Identify which cell holds the provided text, then report its (x, y) central coordinate. 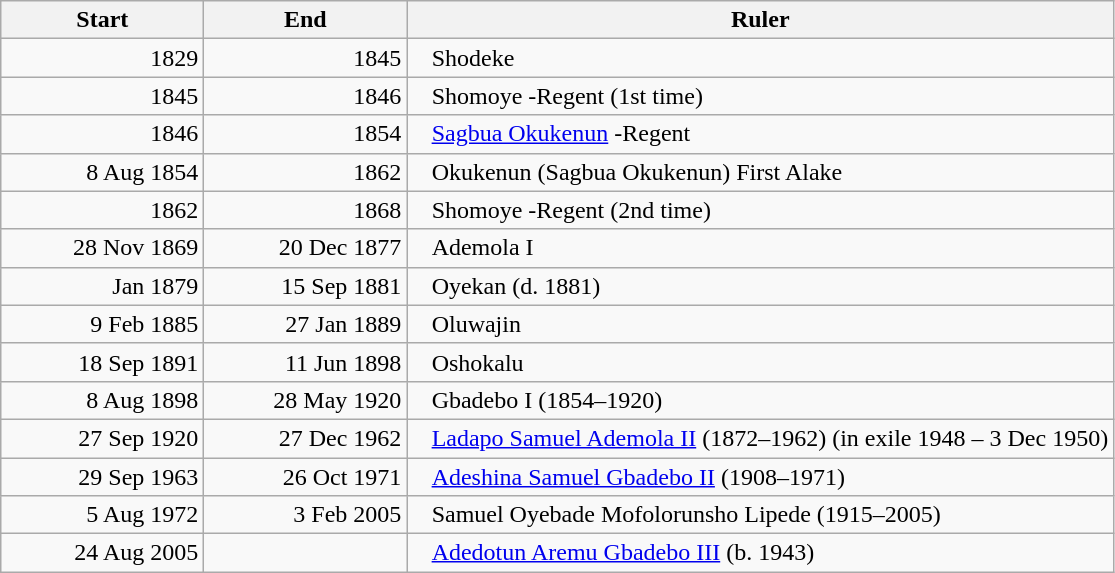
Sagbua Okukenun -Regent (760, 134)
18 Sep 1891 (102, 362)
Adedotun Aremu Gbadebo III (b. 1943) (760, 553)
8 Aug 1898 (102, 400)
1868 (306, 210)
Shomoye -Regent (1st time) (760, 96)
5 Aug 1972 (102, 515)
Adeshina Samuel Gbadebo II (1908–1971) (760, 477)
20 Dec 1877 (306, 248)
Oluwajin (760, 324)
1854 (306, 134)
Ruler (760, 20)
1829 (102, 58)
27 Jan 1889 (306, 324)
9 Feb 1885 (102, 324)
26 Oct 1971 (306, 477)
Jan 1879 (102, 286)
Shodeke (760, 58)
End (306, 20)
27 Dec 1962 (306, 438)
Start (102, 20)
Okukenun (Sagbua Okukenun) First Alake (760, 172)
Ademola I (760, 248)
8 Aug 1854 (102, 172)
Gbadebo I (1854–1920) (760, 400)
Samuel Oyebade Mofolorunsho Lipede (1915–2005) (760, 515)
Shomoye -Regent (2nd time) (760, 210)
29 Sep 1963 (102, 477)
28 Nov 1869 (102, 248)
11 Jun 1898 (306, 362)
28 May 1920 (306, 400)
15 Sep 1881 (306, 286)
24 Aug 2005 (102, 553)
27 Sep 1920 (102, 438)
Oshokalu (760, 362)
Ladapo Samuel Ademola II (1872–1962) (in exile 1948 – 3 Dec 1950) (760, 438)
Oyekan (d. 1881) (760, 286)
3 Feb 2005 (306, 515)
